Return (X, Y) of the center of cell containing provided text 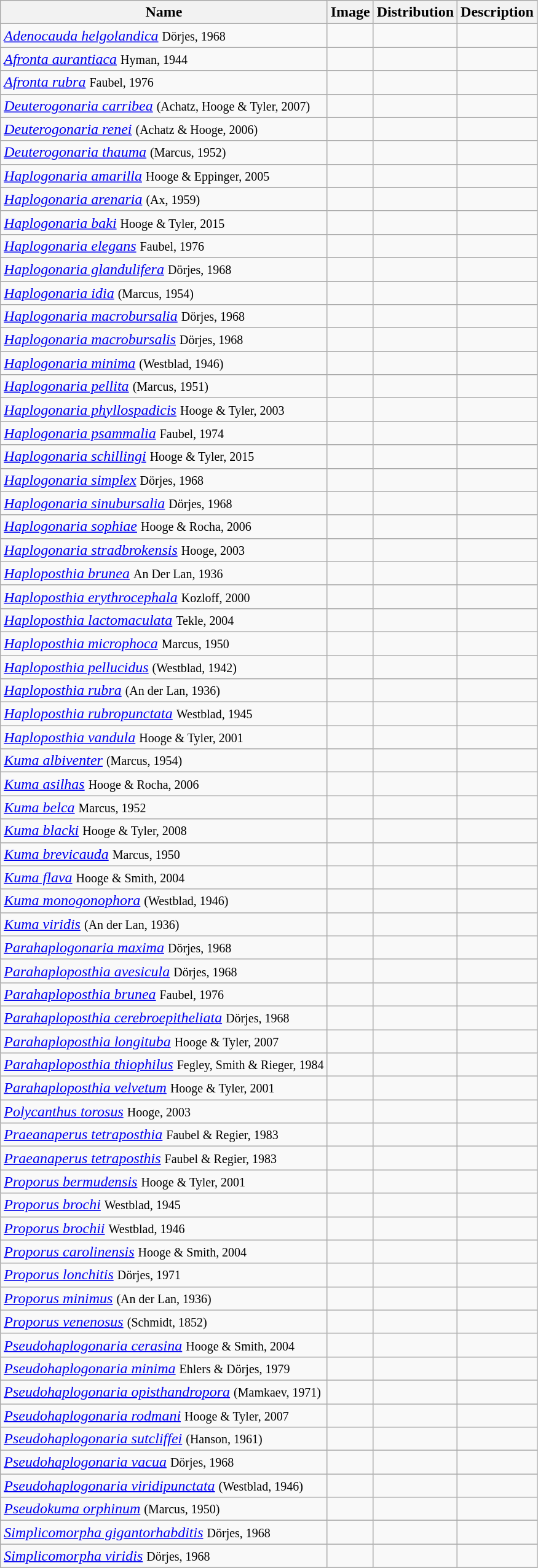
Parahaploposthia thiophilus Fegley, Smith & Rieger, 1984 (164, 1065)
Pseudohaplogonaria vacua Dörjes, 1968 (164, 1462)
Pseudohaplogonaria cerasina Hooge & Smith, 2004 (164, 1345)
Haploposthia brunea An Der Lan, 1936 (164, 573)
Simplicomorpha gigantorhabditis Dörjes, 1968 (164, 1532)
Kuma monogonophora (Westblad, 1946) (164, 901)
Parahaploposthia brunea Faubel, 1976 (164, 994)
Polycanthus torosus Hooge, 2003 (164, 1111)
Adenocauda helgolandica Dörjes, 1968 (164, 36)
Pseudohaplogonaria minima Ehlers & Dörjes, 1979 (164, 1368)
Haplogonaria baki Hooge & Tyler, 2015 (164, 222)
Haplogonaria psammalia Faubel, 1974 (164, 433)
Kuma albiventer (Marcus, 1954) (164, 761)
Haplogonaria macrobursalis Dörjes, 1968 (164, 340)
Proporus venenosus (Schmidt, 1852) (164, 1322)
Haplogonaria simplex Dörjes, 1968 (164, 480)
Kuma brevicauda Marcus, 1950 (164, 854)
Simplicomorpha viridis Dörjes, 1968 (164, 1556)
Haplogonaria schillingi Hooge & Tyler, 2015 (164, 457)
Haploposthia pellucidus (Westblad, 1942) (164, 667)
Proporus minimus (An der Lan, 1936) (164, 1298)
Parahaplogonaria maxima Dörjes, 1968 (164, 947)
Kuma asilhas Hooge & Rocha, 2006 (164, 784)
Kuma flava Hooge & Smith, 2004 (164, 877)
Parahaploposthia avesicula Dörjes, 1968 (164, 971)
Haploposthia rubra (An der Lan, 1936) (164, 691)
Kuma viridis (An der Lan, 1936) (164, 924)
Afronta aurantiaca Hyman, 1944 (164, 59)
Image (350, 12)
Haplogonaria arenaria (Ax, 1959) (164, 199)
Haploposthia microphoca Marcus, 1950 (164, 643)
Pseudohaplogonaria rodmani Hooge & Tyler, 2007 (164, 1415)
Deuterogonaria renei (Achatz & Hooge, 2006) (164, 129)
Praeanaperus tetraposthia Faubel & Regier, 1983 (164, 1135)
Haplogonaria minima (Westblad, 1946) (164, 363)
Proporus carolinensis Hooge & Smith, 2004 (164, 1252)
Pseudohaplogonaria opisthandropora (Mamkaev, 1971) (164, 1392)
Haplogonaria glandulifera Dörjes, 1968 (164, 269)
Distribution (415, 12)
Haplogonaria pellita (Marcus, 1951) (164, 386)
Deuterogonaria carribea (Achatz, Hooge & Tyler, 2007) (164, 106)
Haplogonaria elegans Faubel, 1976 (164, 246)
Haplogonaria macrobursalia Dörjes, 1968 (164, 316)
Name (164, 12)
Haplogonaria stradbrokensis Hooge, 2003 (164, 550)
Afronta rubra Faubel, 1976 (164, 82)
Proporus bermudensis Hooge & Tyler, 2001 (164, 1182)
Haplogonaria amarilla Hooge & Eppinger, 2005 (164, 176)
Kuma belca Marcus, 1952 (164, 807)
Parahaploposthia velvetum Hooge & Tyler, 2001 (164, 1088)
Pseudokuma orphinum (Marcus, 1950) (164, 1509)
Haploposthia lactomaculata Tekle, 2004 (164, 620)
Haploposthia erythrocephala Kozloff, 2000 (164, 597)
Description (497, 12)
Haplogonaria phyllospadicis Hooge & Tyler, 2003 (164, 410)
Pseudohaplogonaria viridipunctata (Westblad, 1946) (164, 1486)
Parahaploposthia cerebroepitheliata Dörjes, 1968 (164, 1017)
Praeanaperus tetraposthis Faubel & Regier, 1983 (164, 1158)
Parahaploposthia longituba Hooge & Tyler, 2007 (164, 1041)
Haplogonaria idia (Marcus, 1954) (164, 293)
Proporus brochi Westblad, 1945 (164, 1205)
Haplogonaria sophiae Hooge & Rocha, 2006 (164, 527)
Proporus lonchitis Dörjes, 1971 (164, 1275)
Kuma blacki Hooge & Tyler, 2008 (164, 831)
Haploposthia rubropunctata Westblad, 1945 (164, 714)
Pseudohaplogonaria sutcliffei (Hanson, 1961) (164, 1439)
Haplogonaria sinubursalia Dörjes, 1968 (164, 503)
Deuterogonaria thauma (Marcus, 1952) (164, 152)
Proporus brochii Westblad, 1946 (164, 1228)
Haploposthia vandula Hooge & Tyler, 2001 (164, 737)
